Provide the (X, Y) coordinate of the cell's center where the given text is located.  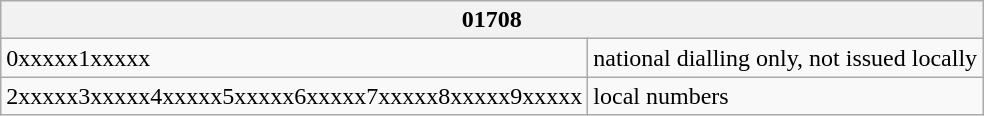
2xxxxx3xxxxx4xxxxx5xxxxx6xxxxx7xxxxx8xxxxx9xxxxx (294, 96)
0xxxxx1xxxxx (294, 58)
01708 (492, 20)
local numbers (786, 96)
national dialling only, not issued locally (786, 58)
